Search for the cell housing the specified text and yield its [x, y] center coordinate. 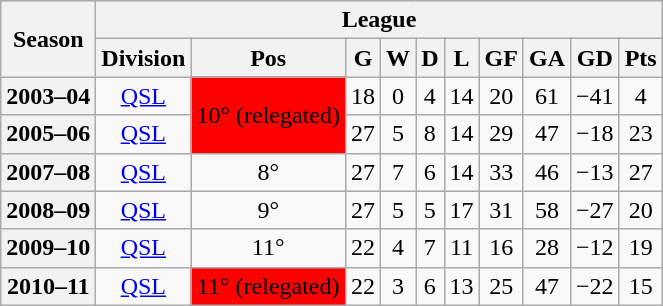
11° (relegated) [268, 286]
G [362, 58]
−12 [596, 248]
W [398, 58]
33 [501, 172]
2007–08 [48, 172]
19 [640, 248]
GA [546, 58]
29 [501, 134]
18 [362, 96]
Season [48, 39]
17 [462, 210]
GF [501, 58]
15 [640, 286]
2010–11 [48, 286]
61 [546, 96]
8 [430, 134]
2009–10 [48, 248]
25 [501, 286]
L [462, 58]
GD [596, 58]
−41 [596, 96]
11° [268, 248]
13 [462, 286]
Pos [268, 58]
23 [640, 134]
League [379, 20]
58 [546, 210]
D [430, 58]
10° (relegated) [268, 115]
−27 [596, 210]
2005–06 [48, 134]
46 [546, 172]
31 [501, 210]
−13 [596, 172]
9° [268, 210]
−18 [596, 134]
11 [462, 248]
2003–04 [48, 96]
Pts [640, 58]
3 [398, 286]
0 [398, 96]
Division [144, 58]
28 [546, 248]
2008–09 [48, 210]
−22 [596, 286]
8° [268, 172]
16 [501, 248]
